Return (X, Y) of the center of cell containing provided text 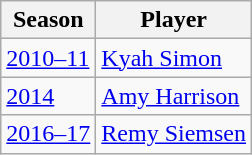
2010–11 (48, 58)
Remy Siemsen (174, 134)
2016–17 (48, 134)
Player (174, 20)
Kyah Simon (174, 58)
Amy Harrison (174, 96)
2014 (48, 96)
Season (48, 20)
